Output the (X, Y) coordinate of the center of the cell containing the given text.  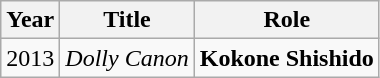
Role (286, 20)
Dolly Canon (127, 58)
2013 (30, 58)
Year (30, 20)
Title (127, 20)
Kokone Shishido (286, 58)
